Search for the cell housing the specified text and yield its [X, Y] center coordinate. 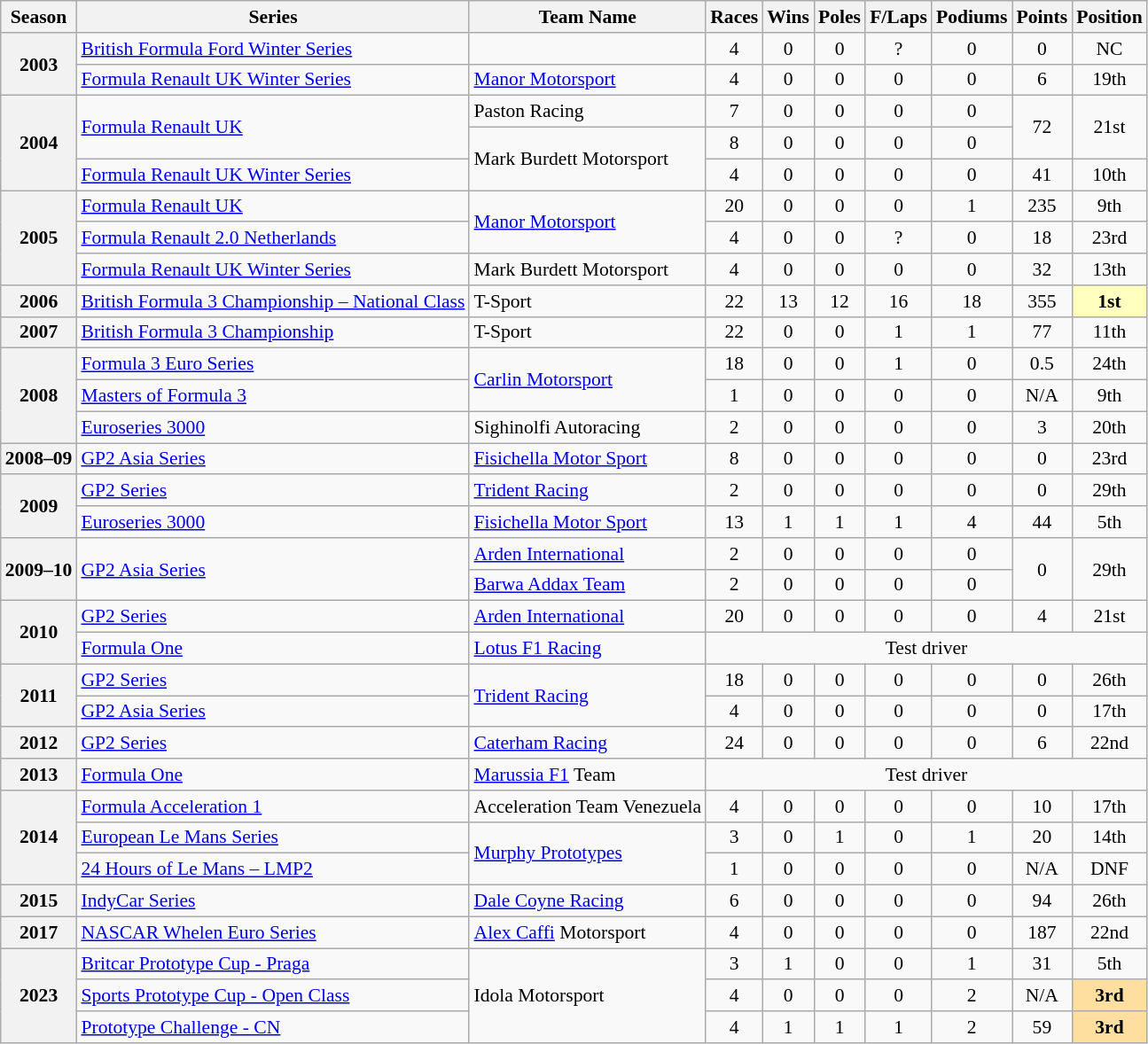
NC [1109, 49]
2015 [39, 901]
Points [1043, 17]
24th [1109, 364]
Marussia F1 Team [587, 775]
2013 [39, 775]
72 [1043, 128]
Barwa Addax Team [587, 585]
2011 [39, 695]
Formula 3 Euro Series [273, 364]
355 [1043, 301]
Sighinolfi Autoracing [587, 427]
31 [1043, 964]
Masters of Formula 3 [273, 396]
13th [1109, 269]
Formula Acceleration 1 [273, 806]
14th [1109, 838]
19th [1109, 80]
Prototype Challenge - CN [273, 1027]
7 [734, 112]
Season [39, 17]
Lotus F1 Racing [587, 649]
Formula Renault 2.0 Netherlands [273, 238]
235 [1043, 206]
44 [1043, 522]
32 [1043, 269]
2005 [39, 238]
Carlin Motorsport [587, 379]
Wins [788, 17]
Races [734, 17]
2003 [39, 64]
2006 [39, 301]
Acceleration Team Venezuela [587, 806]
Idola Motorsport [587, 996]
Alex Caffi Motorsport [587, 932]
59 [1043, 1027]
British Formula 3 Championship [273, 332]
Series [273, 17]
0.5 [1043, 364]
2017 [39, 932]
DNF [1109, 869]
2007 [39, 332]
24 Hours of Le Mans – LMP2 [273, 869]
12 [840, 301]
20th [1109, 427]
2009–10 [39, 569]
2009 [39, 507]
2008–09 [39, 459]
2008 [39, 395]
1st [1109, 301]
16 [899, 301]
2010 [39, 633]
2012 [39, 744]
Britcar Prototype Cup - Praga [273, 964]
Sports Prototype Cup - Open Class [273, 996]
British Formula Ford Winter Series [273, 49]
Caterham Racing [587, 744]
41 [1043, 175]
Team Name [587, 17]
94 [1043, 901]
2014 [39, 838]
F/Laps [899, 17]
2023 [39, 996]
Podiums [972, 17]
187 [1043, 932]
Murphy Prototypes [587, 853]
10th [1109, 175]
Poles [840, 17]
British Formula 3 Championship – National Class [273, 301]
IndyCar Series [273, 901]
NASCAR Whelen Euro Series [273, 932]
10 [1043, 806]
Dale Coyne Racing [587, 901]
24 [734, 744]
11th [1109, 332]
Paston Racing [587, 112]
European Le Mans Series [273, 838]
77 [1043, 332]
2004 [39, 144]
Position [1109, 17]
